Scan for the cell matching the given text and deliver its [x, y] coordinate at center. 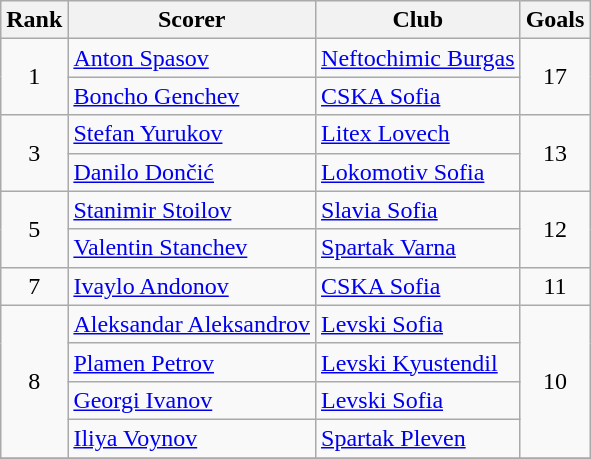
Plamen Petrov [192, 362]
12 [555, 229]
Anton Spasov [192, 58]
Levski Kyustendil [418, 362]
Scorer [192, 20]
Georgi Ivanov [192, 400]
8 [34, 381]
Spartak Pleven [418, 438]
Ivaylo Andonov [192, 286]
Stefan Yurukov [192, 134]
Valentin Stanchev [192, 248]
11 [555, 286]
Neftochimic Burgas [418, 58]
Slavia Sofia [418, 210]
10 [555, 381]
Lokomotiv Sofia [418, 172]
Rank [34, 20]
13 [555, 153]
3 [34, 153]
Spartak Varna [418, 248]
Danilo Dončić [192, 172]
5 [34, 229]
Stanimir Stoilov [192, 210]
7 [34, 286]
Aleksandar Aleksandrov [192, 324]
Boncho Genchev [192, 96]
Club [418, 20]
1 [34, 77]
Litex Lovech [418, 134]
17 [555, 77]
Goals [555, 20]
Iliya Voynov [192, 438]
